Return the (X, Y) coordinate for the center point of the cell that contains the specified text.  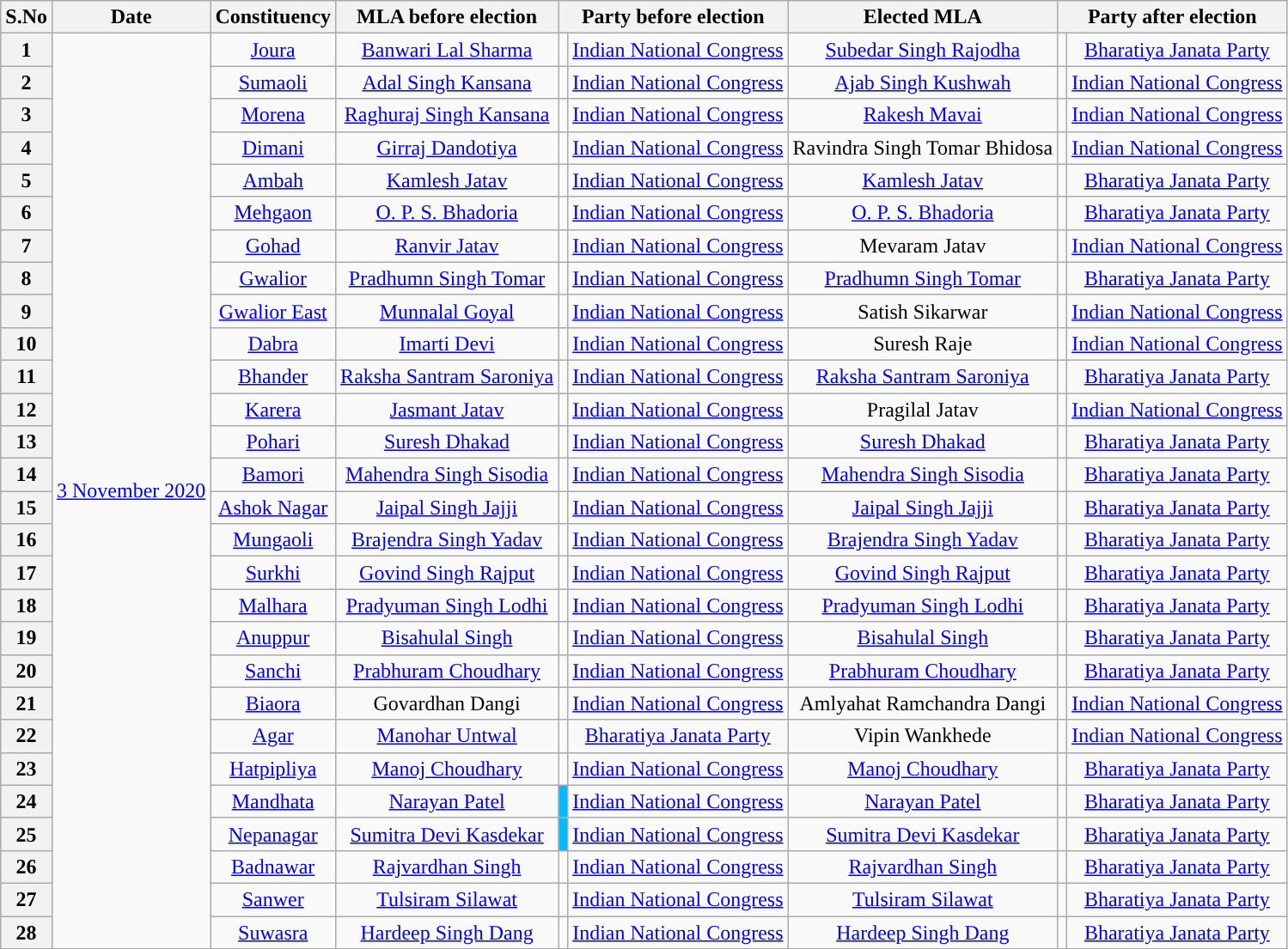
Govardhan Dangi (447, 703)
Girraj Dandotiya (447, 148)
Bhander (273, 376)
Dimani (273, 148)
Date (131, 17)
12 (27, 410)
Ambah (273, 180)
Badnawar (273, 867)
Ravindra Singh Tomar Bhidosa (923, 148)
23 (27, 769)
Suwasra (273, 932)
28 (27, 932)
Mehgaon (273, 213)
Sanwer (273, 899)
Joura (273, 50)
Constituency (273, 17)
Subedar Singh Rajodha (923, 50)
Rakesh Mavai (923, 115)
Mungaoli (273, 540)
2 (27, 82)
Surkhi (273, 573)
Sanchi (273, 671)
9 (27, 311)
Party after election (1172, 17)
17 (27, 573)
Karera (273, 410)
MLA before election (447, 17)
Dabra (273, 344)
8 (27, 278)
1 (27, 50)
21 (27, 703)
Ajab Singh Kushwah (923, 82)
Ashok Nagar (273, 508)
Party before election (674, 17)
Pohari (273, 442)
Satish Sikarwar (923, 311)
Imarti Devi (447, 344)
24 (27, 801)
10 (27, 344)
Ranvir Jatav (447, 246)
13 (27, 442)
6 (27, 213)
Elected MLA (923, 17)
Malhara (273, 605)
Anuppur (273, 638)
20 (27, 671)
Munnalal Goyal (447, 311)
Jasmant Jatav (447, 410)
3 November 2020 (131, 491)
Manohar Untwal (447, 736)
Gwalior (273, 278)
16 (27, 540)
14 (27, 475)
Adal Singh Kansana (447, 82)
11 (27, 376)
Hatpipliya (273, 769)
Bamori (273, 475)
Suresh Raje (923, 344)
22 (27, 736)
27 (27, 899)
5 (27, 180)
25 (27, 834)
Biaora (273, 703)
19 (27, 638)
Nepanagar (273, 834)
Mevaram Jatav (923, 246)
Banwari Lal Sharma (447, 50)
Amlyahat Ramchandra Dangi (923, 703)
Morena (273, 115)
7 (27, 246)
15 (27, 508)
Mandhata (273, 801)
Vipin Wankhede (923, 736)
Raghuraj Singh Kansana (447, 115)
Gohad (273, 246)
S.No (27, 17)
3 (27, 115)
Agar (273, 736)
4 (27, 148)
Gwalior East (273, 311)
26 (27, 867)
18 (27, 605)
Sumaoli (273, 82)
Pragilal Jatav (923, 410)
